Return the (X, Y) coordinate for the center point of the cell that contains the specified text.  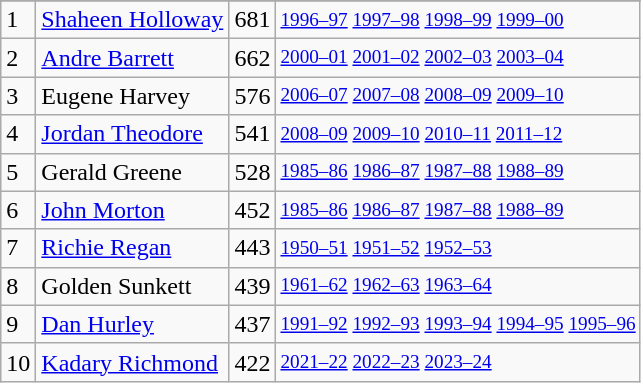
9 (18, 324)
John Morton (132, 210)
437 (252, 324)
576 (252, 96)
1996–97 1997–98 1998–99 1999–00 (458, 20)
Gerald Greene (132, 172)
2 (18, 58)
1991–92 1992–93 1993–94 1994–95 1995–96 (458, 324)
Eugene Harvey (132, 96)
681 (252, 20)
1961–62 1962–63 1963–64 (458, 286)
5 (18, 172)
Andre Barrett (132, 58)
1 (18, 20)
528 (252, 172)
2021–22 2022–23 2023–24 (458, 362)
Jordan Theodore (132, 134)
4 (18, 134)
422 (252, 362)
Kadary Richmond (132, 362)
7 (18, 248)
541 (252, 134)
2008–09 2009–10 2010–11 2011–12 (458, 134)
439 (252, 286)
2006–07 2007–08 2008–09 2009–10 (458, 96)
6 (18, 210)
2000–01 2001–02 2002–03 2003–04 (458, 58)
1950–51 1951–52 1952–53 (458, 248)
Dan Hurley (132, 324)
8 (18, 286)
443 (252, 248)
10 (18, 362)
Richie Regan (132, 248)
662 (252, 58)
Golden Sunkett (132, 286)
Shaheen Holloway (132, 20)
452 (252, 210)
3 (18, 96)
